From the cell containing the given text, extract its center point as [X, Y] coordinate. 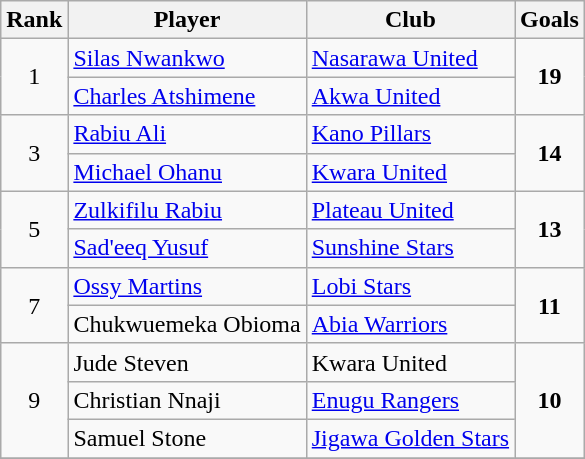
3 [34, 153]
Jigawa Golden Stars [410, 438]
13 [550, 229]
10 [550, 400]
Rank [34, 20]
Enugu Rangers [410, 400]
Rabiu Ali [187, 134]
Christian Nnaji [187, 400]
19 [550, 77]
Michael Ohanu [187, 172]
Player [187, 20]
Lobi Stars [410, 286]
Akwa United [410, 96]
Sad'eeq Yusuf [187, 248]
7 [34, 305]
1 [34, 77]
Charles Atshimene [187, 96]
Ossy Martins [187, 286]
5 [34, 229]
Abia Warriors [410, 324]
Samuel Stone [187, 438]
14 [550, 153]
Chukwuemeka Obioma [187, 324]
9 [34, 400]
Silas Nwankwo [187, 58]
Sunshine Stars [410, 248]
Zulkifilu Rabiu [187, 210]
11 [550, 305]
Goals [550, 20]
Club [410, 20]
Jude Steven [187, 362]
Kano Pillars [410, 134]
Nasarawa United [410, 58]
Plateau United [410, 210]
